Find where the given text appears and provide that cell's center as [x, y] coordinate. 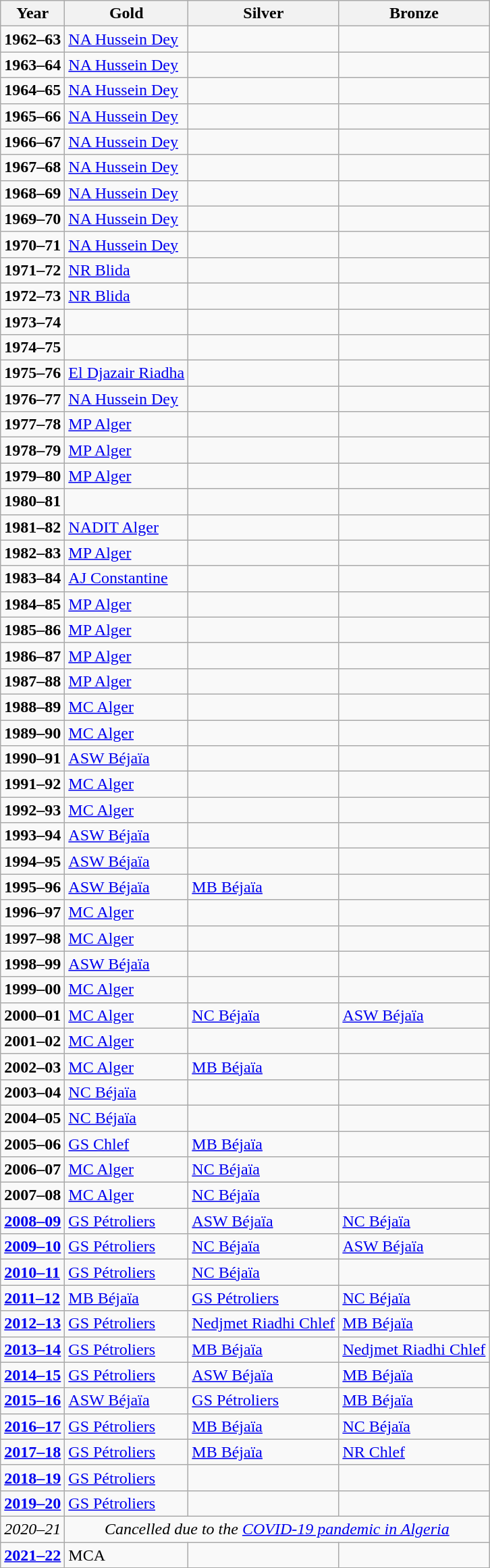
1987–88 [32, 681]
Silver [263, 13]
2018–19 [32, 1478]
2011–12 [32, 1298]
1977–78 [32, 425]
1988–89 [32, 707]
1980–81 [32, 502]
GS Chlef [127, 1144]
NR Chlef [414, 1452]
2021–22 [32, 1555]
1962–63 [32, 39]
1993–94 [32, 836]
1997–98 [32, 938]
1996–97 [32, 913]
MCA [127, 1555]
1995–96 [32, 887]
2019–20 [32, 1503]
1981–82 [32, 527]
2020–21 [32, 1529]
2006–07 [32, 1170]
1984–85 [32, 604]
2014–15 [32, 1375]
Gold [127, 13]
Bronze [414, 13]
2004–05 [32, 1118]
2003–04 [32, 1092]
El Djazair Riadha [127, 373]
2012–13 [32, 1324]
Year [32, 13]
1965–66 [32, 116]
2017–18 [32, 1452]
1966–67 [32, 142]
1985–86 [32, 630]
1964–65 [32, 90]
2001–02 [32, 1041]
1979–80 [32, 476]
AJ Constantine [127, 578]
1998–99 [32, 964]
Cancelled due to the COVID-19 pandemic in Algeria [277, 1529]
1991–92 [32, 784]
1968–69 [32, 193]
1999–00 [32, 990]
1967–68 [32, 167]
1982–83 [32, 553]
2016–17 [32, 1426]
1975–76 [32, 373]
NADIT Alger [127, 527]
2005–06 [32, 1144]
1989–90 [32, 732]
1994–95 [32, 861]
2013–14 [32, 1349]
1969–70 [32, 219]
2015–16 [32, 1401]
1978–79 [32, 450]
1972–73 [32, 296]
2000–01 [32, 1015]
2009–10 [32, 1247]
1990–91 [32, 759]
1963–64 [32, 65]
2008–09 [32, 1221]
2007–08 [32, 1195]
2010–11 [32, 1272]
1986–87 [32, 655]
1983–84 [32, 578]
1973–74 [32, 322]
1971–72 [32, 270]
2002–03 [32, 1066]
1992–93 [32, 810]
1970–71 [32, 244]
1974–75 [32, 348]
1976–77 [32, 399]
